From the cell containing the given text, extract its center point as [x, y] coordinate. 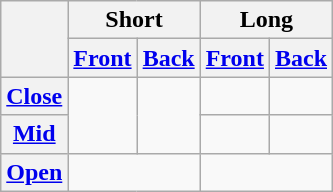
Mid [34, 134]
Open [34, 172]
Long [266, 20]
Short [134, 20]
Close [34, 96]
